Extract the [x, y] coordinate from the center of the cell holding the provided text.  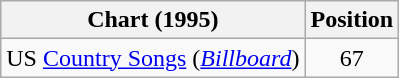
Position [352, 20]
US Country Songs (Billboard) [153, 58]
Chart (1995) [153, 20]
67 [352, 58]
